From the cell containing the given text, extract its center point as (X, Y) coordinate. 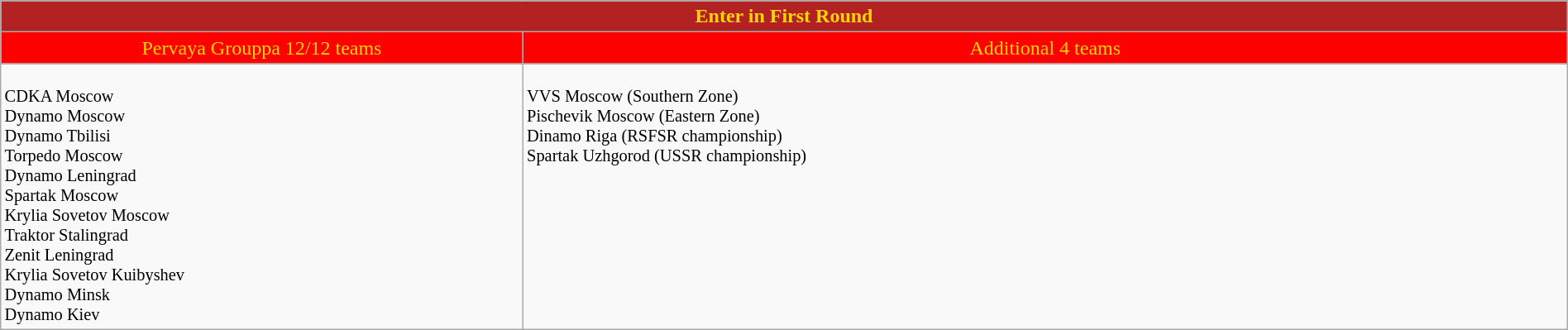
Additional 4 teams (1045, 48)
VVS Moscow (Southern Zone) Pischevik Moscow (Eastern Zone) Dinamo Riga (RSFSR championship) Spartak Uzhgorod (USSR championship) (1045, 197)
Pervaya Grouppa 12/12 teams (261, 48)
Enter in First Round (784, 17)
